Locate the cell with the specified text and output its (X, Y) center coordinate. 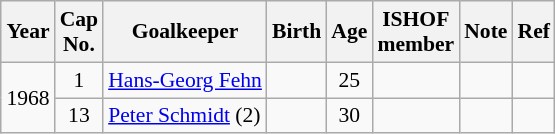
Peter Schmidt (2) (185, 116)
30 (349, 116)
Hans-Georg Fehn (185, 80)
Note (486, 32)
Goalkeeper (185, 32)
Age (349, 32)
Ref (533, 32)
13 (80, 116)
25 (349, 80)
CapNo. (80, 32)
Year (28, 32)
1 (80, 80)
Birth (296, 32)
ISHOFmember (416, 32)
1968 (28, 98)
